Search for the cell housing the specified text and yield its (x, y) center coordinate. 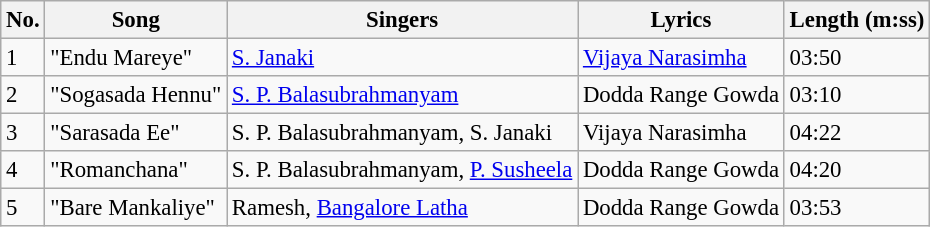
04:20 (856, 170)
"Bare Mankaliye" (136, 208)
S. P. Balasubrahmanyam, P. Susheela (402, 170)
5 (23, 208)
Length (m:ss) (856, 20)
S. P. Balasubrahmanyam (402, 95)
Singers (402, 20)
04:22 (856, 133)
4 (23, 170)
3 (23, 133)
1 (23, 58)
S. P. Balasubrahmanyam, S. Janaki (402, 133)
S. Janaki (402, 58)
Song (136, 20)
2 (23, 95)
Lyrics (682, 20)
Ramesh, Bangalore Latha (402, 208)
03:50 (856, 58)
03:53 (856, 208)
"Endu Mareye" (136, 58)
No. (23, 20)
03:10 (856, 95)
"Romanchana" (136, 170)
"Sogasada Hennu" (136, 95)
"Sarasada Ee" (136, 133)
